Determine the [X, Y] coordinate at the center of the cell enclosing the given text.  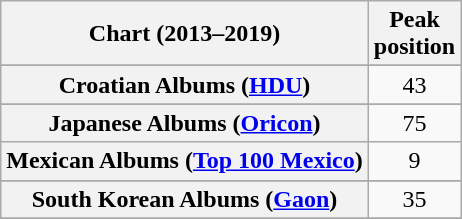
43 [414, 85]
35 [414, 199]
Mexican Albums (Top 100 Mexico) [185, 161]
Peakposition [414, 34]
Croatian Albums (HDU) [185, 85]
9 [414, 161]
75 [414, 123]
Japanese Albums (Oricon) [185, 123]
South Korean Albums (Gaon) [185, 199]
Chart (2013–2019) [185, 34]
